Find where the given text appears and provide that cell's center as [x, y] coordinate. 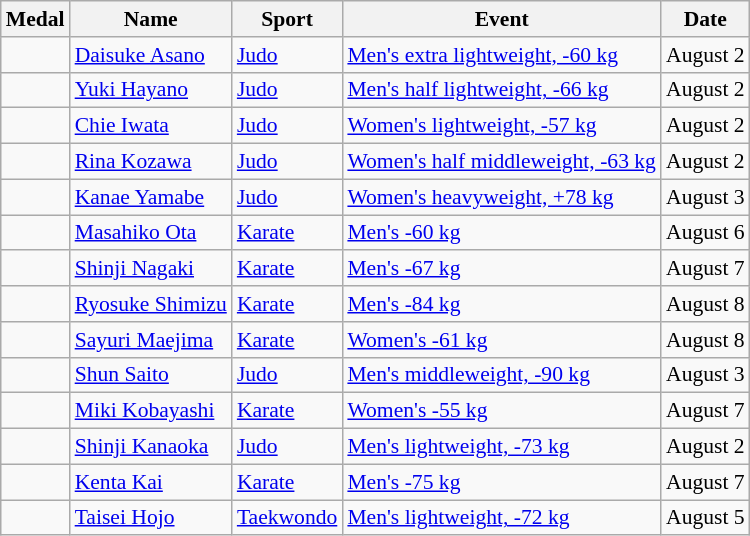
Men's half lightweight, -66 kg [502, 90]
Men's -67 kg [502, 269]
Kanae Yamabe [151, 197]
Yuki Hayano [151, 90]
Ryosuke Shimizu [151, 304]
Date [706, 19]
Men's extra lightweight, -60 kg [502, 55]
Taisei Hojo [151, 518]
Men's lightweight, -72 kg [502, 518]
Men's lightweight, -73 kg [502, 447]
Shun Saito [151, 375]
Women's lightweight, -57 kg [502, 126]
Daisuke Asano [151, 55]
Rina Kozawa [151, 162]
August 5 [706, 518]
Kenta Kai [151, 482]
Men's middleweight, -90 kg [502, 375]
Masahiko Ota [151, 233]
Shinji Kanaoka [151, 447]
Event [502, 19]
Miki Kobayashi [151, 411]
Men's -75 kg [502, 482]
Men's -60 kg [502, 233]
Chie Iwata [151, 126]
Women's -55 kg [502, 411]
Name [151, 19]
Women's heavyweight, +78 kg [502, 197]
Women's half middleweight, -63 kg [502, 162]
Shinji Nagaki [151, 269]
August 6 [706, 233]
Taekwondo [288, 518]
Women's -61 kg [502, 340]
Sayuri Maejima [151, 340]
Men's -84 kg [502, 304]
Sport [288, 19]
Medal [36, 19]
